Scan for the cell matching the given text and deliver its (X, Y) coordinate at center. 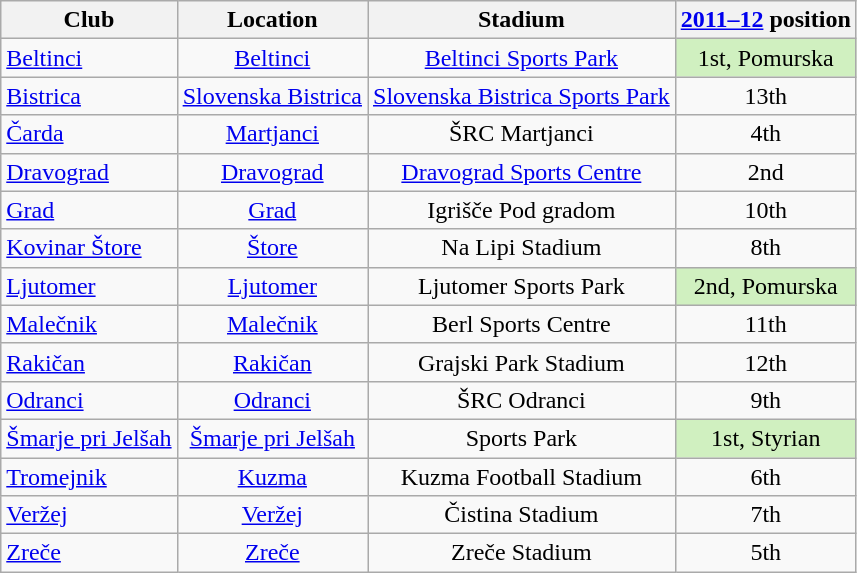
Kovinar Štore (89, 248)
Slovenska Bistrica Sports Park (522, 96)
7th (766, 515)
11th (766, 324)
Čarda (89, 134)
2nd, Pomurska (766, 286)
9th (766, 400)
Sports Park (522, 438)
10th (766, 210)
ŠRC Odranci (522, 400)
Čistina Stadium (522, 515)
ŠRC Martjanci (522, 134)
Na Lipi Stadium (522, 248)
Štore (272, 248)
2011–12 position (766, 20)
Beltinci Sports Park (522, 58)
Igrišče Pod gradom (522, 210)
Location (272, 20)
2nd (766, 172)
Tromejnik (89, 477)
Bistrica (89, 96)
6th (766, 477)
Kuzma (272, 477)
Dravograd Sports Centre (522, 172)
Stadium (522, 20)
12th (766, 362)
Martjanci (272, 134)
1st, Styrian (766, 438)
Slovenska Bistrica (272, 96)
Grajski Park Stadium (522, 362)
8th (766, 248)
1st, Pomurska (766, 58)
Zreče Stadium (522, 553)
5th (766, 553)
Ljutomer Sports Park (522, 286)
Berl Sports Centre (522, 324)
13th (766, 96)
Kuzma Football Stadium (522, 477)
Club (89, 20)
4th (766, 134)
